Find where the given text appears and provide that cell's center as [x, y] coordinate. 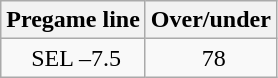
Pregame line [74, 20]
78 [210, 58]
Over/under [210, 20]
SEL –7.5 [74, 58]
